Provide the (x, y) coordinate of the cell's center where the given text is located.  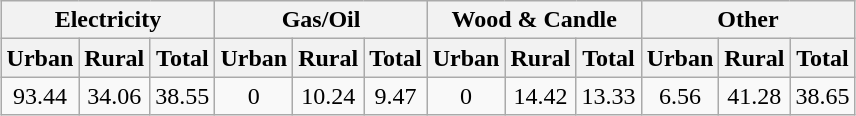
93.44 (40, 96)
14.42 (540, 96)
Gas/Oil (321, 20)
41.28 (754, 96)
6.56 (680, 96)
10.24 (328, 96)
Electricity (108, 20)
Other (748, 20)
38.55 (182, 96)
38.65 (822, 96)
34.06 (114, 96)
9.47 (396, 96)
13.33 (608, 96)
Wood & Candle (534, 20)
